Return the (X, Y) coordinate for the center point of the cell that contains the specified text.  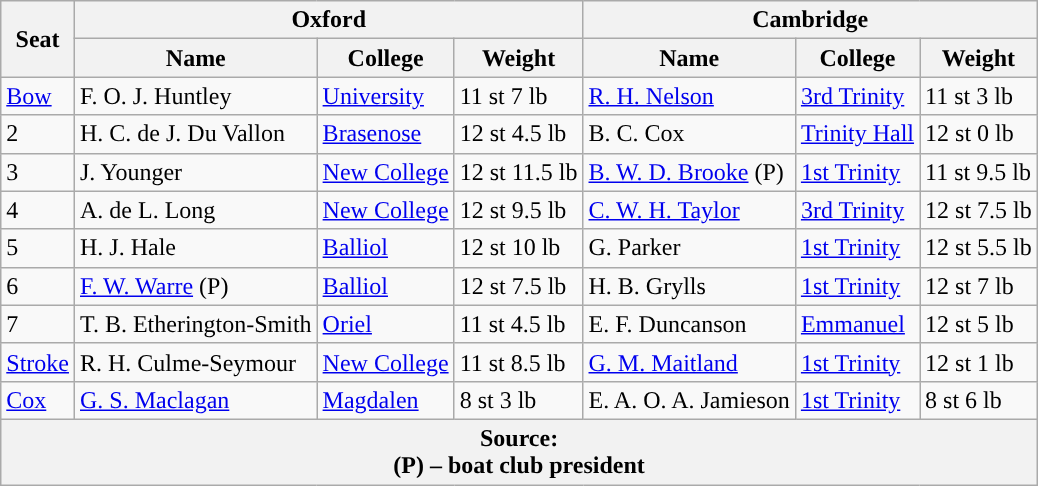
G. M. Maitland (689, 362)
12 st 5 lb (979, 324)
Trinity Hall (857, 134)
12 st 4.5 lb (518, 134)
B. C. Cox (689, 134)
12 st 0 lb (979, 134)
R. H. Nelson (689, 96)
H. J. Hale (196, 248)
Oxford (328, 20)
Emmanuel (857, 324)
Source:(P) – boat club president (520, 452)
A. de L. Long (196, 210)
12 st 1 lb (979, 362)
11 st 3 lb (979, 96)
11 st 8.5 lb (518, 362)
E. F. Duncanson (689, 324)
Cox (38, 400)
J. Younger (196, 172)
Oriel (386, 324)
Bow (38, 96)
12 st 5.5 lb (979, 248)
H. B. Grylls (689, 286)
2 (38, 134)
8 st 6 lb (979, 400)
H. C. de J. Du Vallon (196, 134)
7 (38, 324)
6 (38, 286)
Cambridge (810, 20)
4 (38, 210)
12 st 11.5 lb (518, 172)
12 st 10 lb (518, 248)
Magdalen (386, 400)
E. A. O. A. Jamieson (689, 400)
12 st 7 lb (979, 286)
8 st 3 lb (518, 400)
F. O. J. Huntley (196, 96)
G. S. Maclagan (196, 400)
Brasenose (386, 134)
R. H. Culme-Seymour (196, 362)
Stroke (38, 362)
3 (38, 172)
F. W. Warre (P) (196, 286)
5 (38, 248)
T. B. Etherington-Smith (196, 324)
C. W. H. Taylor (689, 210)
G. Parker (689, 248)
Seat (38, 39)
12 st 9.5 lb (518, 210)
University (386, 96)
11 st 7 lb (518, 96)
11 st 9.5 lb (979, 172)
11 st 4.5 lb (518, 324)
B. W. D. Brooke (P) (689, 172)
